Output the (X, Y) coordinate of the center of the cell containing the given text.  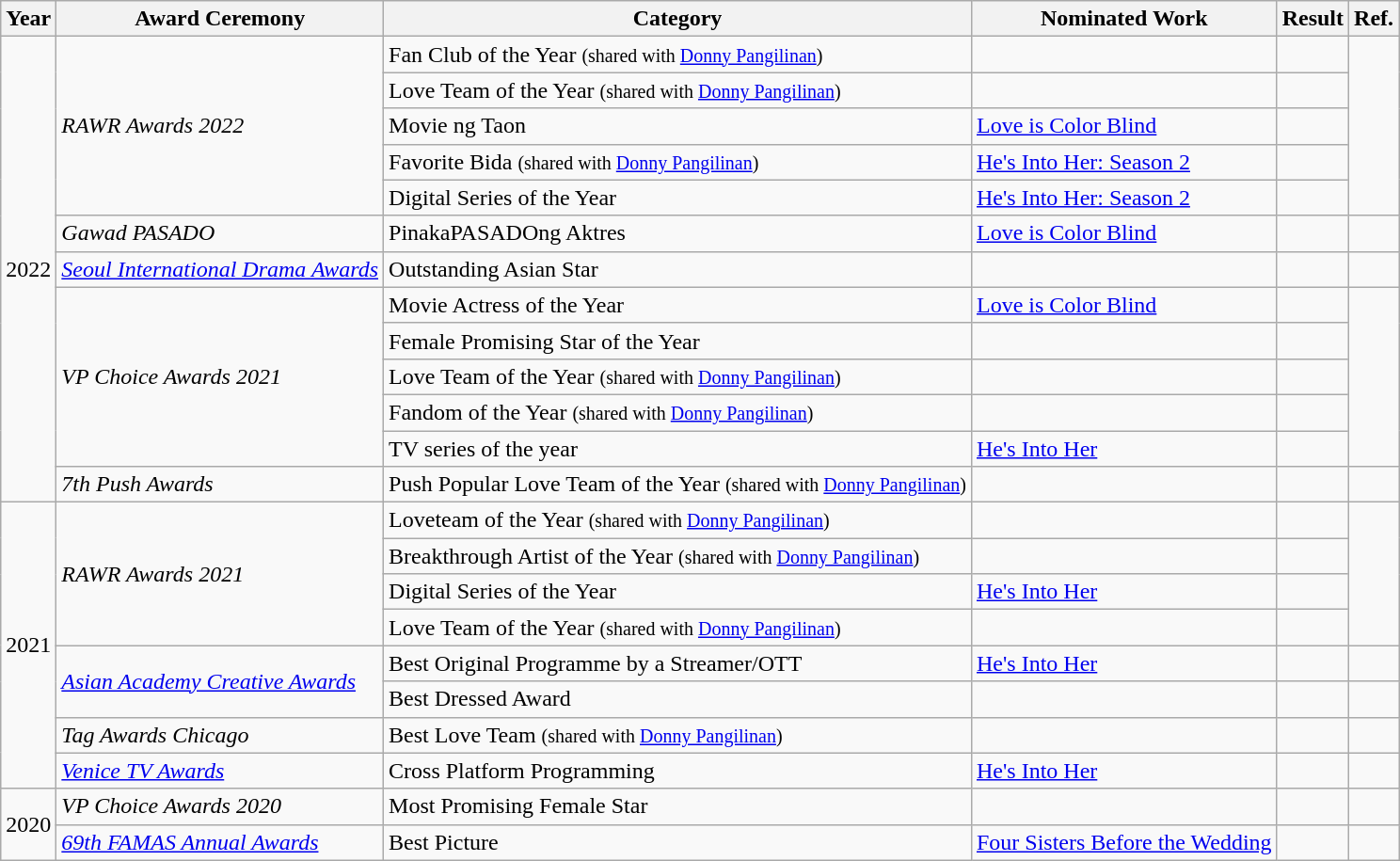
RAWR Awards 2021 (220, 574)
69th FAMAS Annual Awards (220, 842)
TV series of the year (677, 449)
PinakaPASADOng Aktres (677, 233)
Female Promising Star of the Year (677, 341)
Award Ceremony (220, 19)
2022 (28, 269)
Gawad PASADO (220, 233)
Most Promising Female Star (677, 806)
RAWR Awards 2022 (220, 126)
Category (677, 19)
Nominated Work (1123, 19)
Best Picture (677, 842)
Best Dressed Award (677, 699)
Breakthrough Artist of the Year (shared with Donny Pangilinan) (677, 556)
2021 (28, 646)
Result (1312, 19)
Four Sisters Before the Wedding (1123, 842)
2020 (28, 824)
Best Original Programme by a Streamer/OTT (677, 663)
Venice TV Awards (220, 771)
VP Choice Awards 2021 (220, 376)
Outstanding Asian Star (677, 269)
Loveteam of the Year (shared with Donny Pangilinan) (677, 520)
Push Popular Love Team of the Year (shared with Donny Pangilinan) (677, 485)
Year (28, 19)
VP Choice Awards 2020 (220, 806)
Best Love Team (shared with Donny Pangilinan) (677, 735)
7th Push Awards (220, 485)
Favorite Bida (shared with Donny Pangilinan) (677, 162)
Fan Club of the Year (shared with Donny Pangilinan) (677, 55)
Tag Awards Chicago (220, 735)
Fandom of the Year (shared with Donny Pangilinan) (677, 412)
Cross Platform Programming (677, 771)
Asian Academy Creative Awards (220, 681)
Seoul International Drama Awards (220, 269)
Ref. (1374, 19)
Movie Actress of the Year (677, 305)
Movie ng Taon (677, 126)
